Find where the given text appears and provide that cell's center as (x, y) coordinate. 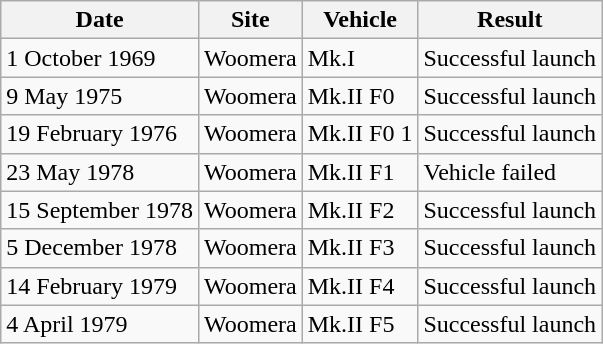
Result (510, 20)
Mk.II F0 1 (360, 134)
14 February 1979 (100, 286)
Site (250, 20)
Mk.I (360, 58)
5 December 1978 (100, 248)
23 May 1978 (100, 172)
15 September 1978 (100, 210)
Mk.II F3 (360, 248)
Vehicle (360, 20)
Vehicle failed (510, 172)
Mk.II F1 (360, 172)
Mk.II F2 (360, 210)
Date (100, 20)
9 May 1975 (100, 96)
Mk.II F0 (360, 96)
4 April 1979 (100, 324)
19 February 1976 (100, 134)
Mk.II F5 (360, 324)
1 October 1969 (100, 58)
Mk.II F4 (360, 286)
